From the cell containing the given text, extract its center point as (X, Y) coordinate. 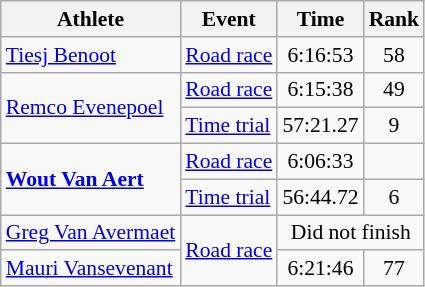
9 (394, 126)
Mauri Vansevenant (91, 269)
6 (394, 197)
6:21:46 (320, 269)
Remco Evenepoel (91, 108)
Time (320, 19)
6:16:53 (320, 55)
Greg Van Avermaet (91, 233)
Did not finish (350, 233)
77 (394, 269)
Athlete (91, 19)
Wout Van Aert (91, 180)
58 (394, 55)
6:06:33 (320, 162)
Tiesj Benoot (91, 55)
49 (394, 90)
57:21.27 (320, 126)
Event (228, 19)
56:44.72 (320, 197)
Rank (394, 19)
6:15:38 (320, 90)
